Determine the (x, y) coordinate at the center of the cell enclosing the given text.  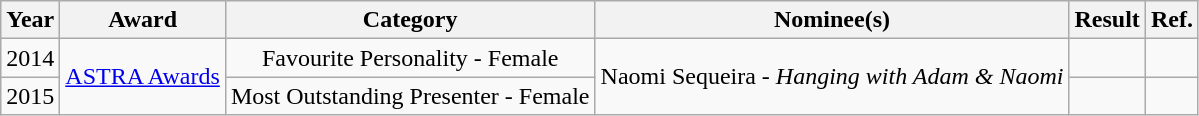
Most Outstanding Presenter - Female (410, 96)
2015 (30, 96)
ASTRA Awards (143, 77)
Year (30, 20)
Award (143, 20)
Ref. (1172, 20)
Favourite Personality - Female (410, 58)
Result (1107, 20)
2014 (30, 58)
Category (410, 20)
Naomi Sequeira - Hanging with Adam & Naomi (832, 77)
Nominee(s) (832, 20)
